Provide the [X, Y] coordinate of the cell's center where the given text is located.  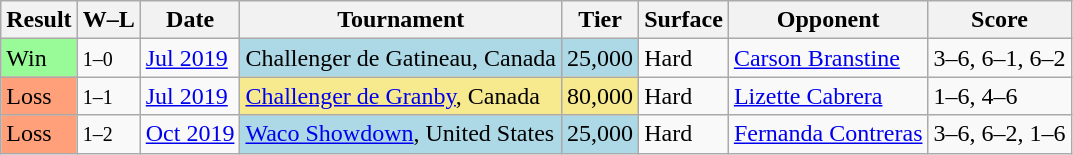
80,000 [600, 96]
Fernanda Contreras [828, 134]
Challenger de Granby, Canada [401, 96]
3–6, 6–2, 1–6 [1000, 134]
3–6, 6–1, 6–2 [1000, 58]
1–0 [108, 58]
Tournament [401, 20]
Win [39, 58]
Carson Branstine [828, 58]
W–L [108, 20]
Oct 2019 [190, 134]
1–2 [108, 134]
Score [1000, 20]
Result [39, 20]
Surface [684, 20]
Challenger de Gatineau, Canada [401, 58]
Waco Showdown, United States [401, 134]
1–6, 4–6 [1000, 96]
Opponent [828, 20]
1–1 [108, 96]
Date [190, 20]
Tier [600, 20]
Lizette Cabrera [828, 96]
